Return the (x, y) coordinate for the center point of the cell that contains the specified text.  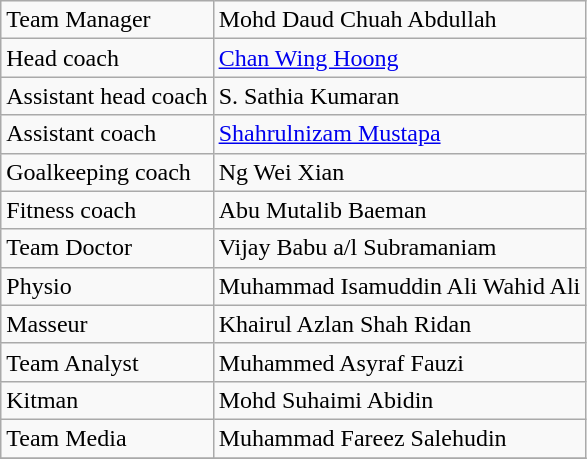
Kitman (107, 400)
Physio (107, 286)
Shahrulnizam Mustapa (400, 134)
Team Manager (107, 20)
Khairul Azlan Shah Ridan (400, 324)
Assistant head coach (107, 96)
Team Doctor (107, 248)
Muhammad Isamuddin Ali Wahid Ali (400, 286)
Masseur (107, 324)
Head coach (107, 58)
Goalkeeping coach (107, 172)
Mohd Suhaimi Abidin (400, 400)
Chan Wing Hoong (400, 58)
Ng Wei Xian (400, 172)
Team Media (107, 438)
Fitness coach (107, 210)
Mohd Daud Chuah Abdullah (400, 20)
Team Analyst (107, 362)
Muhammed Asyraf Fauzi (400, 362)
Muhammad Fareez Salehudin (400, 438)
S. Sathia Kumaran (400, 96)
Vijay Babu a/l Subramaniam (400, 248)
Assistant coach (107, 134)
Abu Mutalib Baeman (400, 210)
